Pinpoint the cell where the given text exists, returning its (x, y) midpoint coordinate. 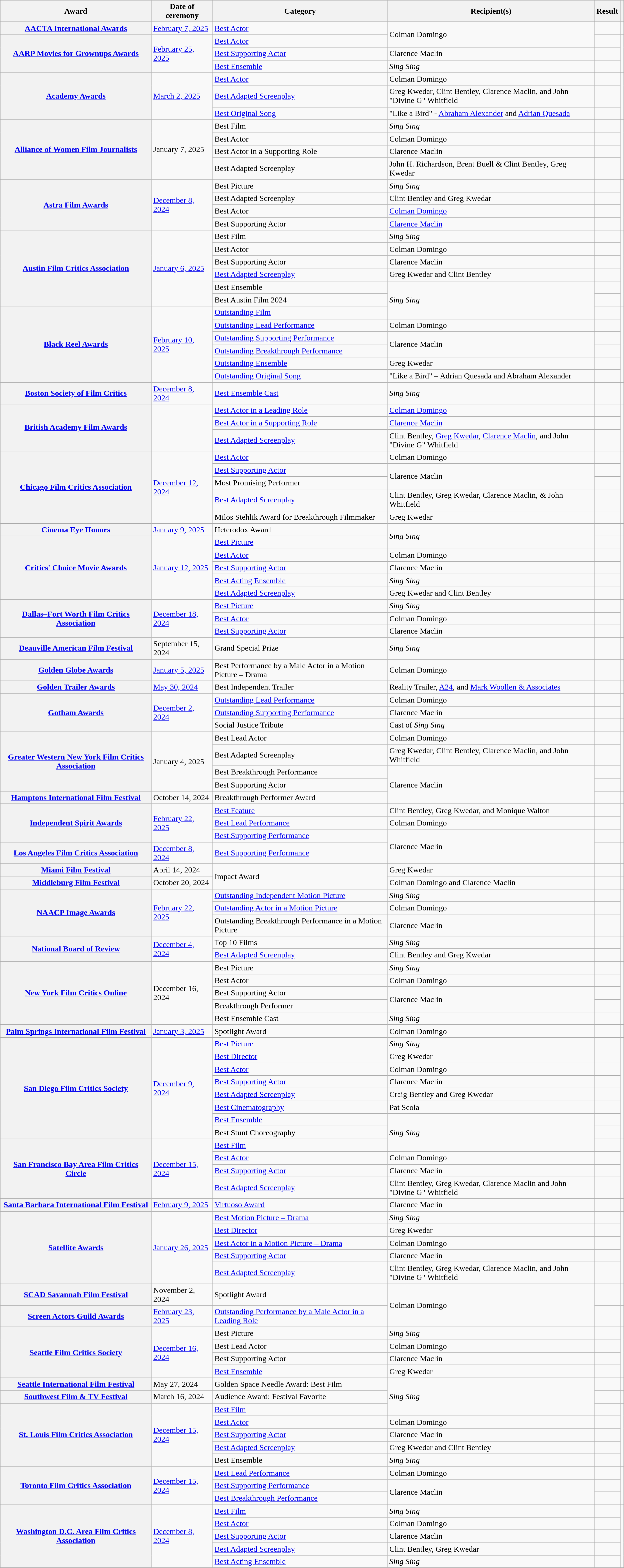
January 4, 2025 (182, 762)
Chicago Film Critics Association (76, 487)
Outstanding Ensemble (300, 363)
National Board of Review (76, 949)
January 3, 2025 (182, 1031)
Best Austin Film 2024 (300, 300)
March 16, 2024 (182, 1397)
Most Promising Performer (300, 483)
Outstanding Actor in a Motion Picture (300, 908)
Academy Awards (76, 96)
Outstanding Independent Motion Picture (300, 895)
Best Cinematography (300, 1107)
November 2, 2024 (182, 1295)
Cast of Sing Sing (491, 725)
Greater Western New York Film Critics Association (76, 762)
Black Reel Awards (76, 344)
Golden Globe Awards (76, 670)
John H. Richardson, Brent Buell & Clint Bentley, Greg Kwedar (491, 169)
Award (76, 11)
Milos Stehlik Award for Breakthrough Filmmaker (300, 517)
December 9, 2024 (182, 1088)
April 14, 2024 (182, 870)
Deauville American Film Festival (76, 648)
Toronto Film Critics Association (76, 1485)
Breakthrough Performer (300, 1006)
Date of ceremony (182, 11)
Middleburg Film Festival (76, 883)
St. Louis Film Critics Association (76, 1435)
Result (607, 11)
Palm Springs International Film Festival (76, 1031)
May 30, 2024 (182, 687)
Colman Domingo and Clarence Maclin (491, 883)
Outstanding Film (300, 312)
Breakthrough Performer Award (300, 797)
January 9, 2025 (182, 530)
Virtuoso Award (300, 1205)
Best Performance by a Male Actor in a Motion Picture – Drama (300, 670)
AACTA International Awards (76, 28)
Washington D.C. Area Film Critics Association (76, 1536)
Outstanding Breakthrough Performance (300, 350)
Best Independent Trailer (300, 687)
Los Angeles Film Critics Association (76, 853)
February 25, 2025 (182, 54)
Boston Society of Film Critics (76, 393)
Category (300, 11)
January 6, 2025 (182, 268)
Clint Bentley, Greg Kwedar (491, 1549)
San Francisco Bay Area Film Critics Circle (76, 1169)
Top 10 Films (300, 942)
NAACP Image Awards (76, 913)
January 5, 2025 (182, 670)
Independent Spirit Awards (76, 823)
Outstanding Breakthrough Performance in a Motion Picture (300, 925)
Greg Kwedar, Clint Bentley, Clarence Maclin, and John "Divine G" Whitfield (491, 96)
Hamptons International Film Festival (76, 797)
SCAD Savannah Film Festival (76, 1295)
May 27, 2024 (182, 1384)
Austin Film Critics Association (76, 268)
Golden Trailer Awards (76, 687)
Best Stunt Choreography (300, 1133)
January 12, 2025 (182, 568)
Satellite Awards (76, 1247)
January 26, 2025 (182, 1247)
New York Film Critics Online (76, 993)
February 10, 2025 (182, 344)
San Diego Film Critics Society (76, 1088)
Best Original Song (300, 113)
Astra Film Awards (76, 205)
Southwest Film & TV Festival (76, 1397)
Gotham Awards (76, 713)
Best Actor in a Leading Role (300, 410)
British Academy Film Awards (76, 428)
December 18, 2024 (182, 618)
October 14, 2024 (182, 797)
February 9, 2025 (182, 1205)
Cinema Eye Honors (76, 530)
Audience Award: Festival Favorite (300, 1397)
December 2, 2024 (182, 713)
Santa Barbara International Film Festival (76, 1205)
Golden Space Needle Award: Best Film (300, 1384)
AARP Movies for Grownups Awards (76, 54)
Pat Scola (491, 1107)
December 4, 2024 (182, 949)
Clint Bentley, Greg Kwedar, Clarence Maclin and John "Divine G" Whitfield (491, 1188)
Clint Bentley, Greg Kwedar, and Monique Walton (491, 810)
Critics' Choice Movie Awards (76, 568)
Clint Bentley, Greg Kwedar, Clarence Maclin, & John Whitfield (491, 500)
Greg Kwedar, Clint Bentley, Clarence Maclin, and John Whitfield (491, 755)
Screen Actors Guild Awards (76, 1316)
Grand Special Prize (300, 648)
Seattle Film Critics Society (76, 1352)
Recipient(s) (491, 11)
Heterodox Award (300, 530)
Dallas–Fort Worth Film Critics Association (76, 618)
Best Actor in a Motion Picture – Drama (300, 1243)
Miami Film Festival (76, 870)
September 15, 2024 (182, 648)
Impact Award (300, 876)
Best Feature (300, 810)
Alliance of Women Film Journalists (76, 149)
"Like a Bird" – Adrian Quesada and Abraham Alexander (491, 376)
"Like a Bird" - Abraham Alexander and Adrian Quesada (491, 113)
Outstanding Performance by a Male Actor in a Leading Role (300, 1316)
March 2, 2025 (182, 96)
Reality Trailer, A24, and Mark Woollen & Associates (491, 687)
October 20, 2024 (182, 883)
Best Motion Picture – Drama (300, 1218)
Craig Bentley and Greg Kwedar (491, 1095)
Outstanding Original Song (300, 376)
Seattle International Film Festival (76, 1384)
Social Justice Tribute (300, 725)
February 7, 2025 (182, 28)
January 7, 2025 (182, 149)
February 23, 2025 (182, 1316)
December 12, 2024 (182, 487)
